From the cell containing the given text, extract its center point as (x, y) coordinate. 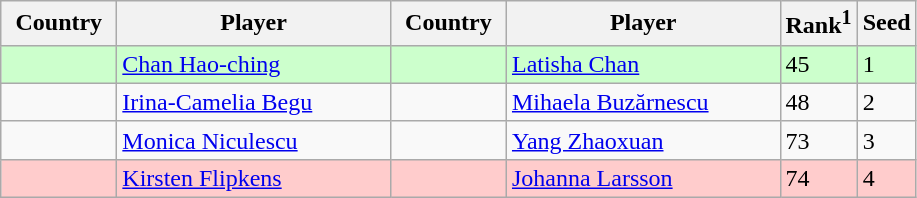
Johanna Larsson (643, 178)
1 (886, 64)
45 (818, 64)
Rank1 (818, 24)
Seed (886, 24)
Mihaela Buzărnescu (643, 102)
48 (818, 102)
Chan Hao-ching (254, 64)
Kirsten Flipkens (254, 178)
2 (886, 102)
Latisha Chan (643, 64)
Yang Zhaoxuan (643, 140)
74 (818, 178)
Irina-Camelia Begu (254, 102)
3 (886, 140)
Monica Niculescu (254, 140)
4 (886, 178)
73 (818, 140)
